Detect which cell encompasses the target text, then output its [X, Y] center coordinate. 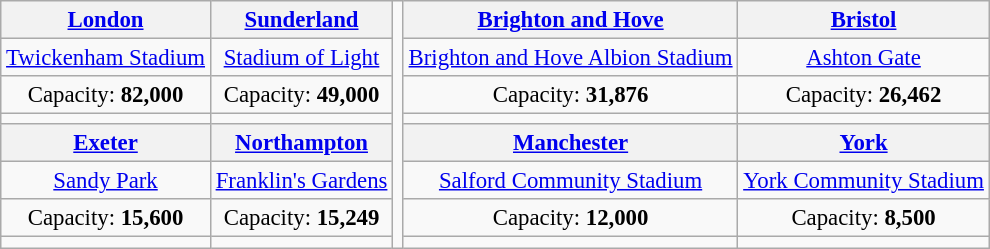
Ashton Gate [864, 58]
Stadium of Light [301, 58]
Capacity: 15,600 [106, 219]
Capacity: 82,000 [106, 95]
Capacity: 49,000 [301, 95]
Twickenham Stadium [106, 58]
Brighton and Hove Albion Stadium [570, 58]
Capacity: 26,462 [864, 95]
Capacity: 12,000 [570, 219]
London [106, 20]
Capacity: 8,500 [864, 219]
Bristol [864, 20]
Capacity: 31,876 [570, 95]
Salford Community Stadium [570, 181]
York Community Stadium [864, 181]
Franklin's Gardens [301, 181]
Sunderland [301, 20]
Capacity: 15,249 [301, 219]
Manchester [570, 143]
Brighton and Hove [570, 20]
Sandy Park [106, 181]
Exeter [106, 143]
York [864, 143]
Northampton [301, 143]
